Output the (X, Y) coordinate of the center of the cell containing the given text.  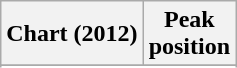
Chart (2012) (72, 34)
Peak position (189, 34)
